Extract the (x, y) coordinate from the center of the cell holding the provided text.  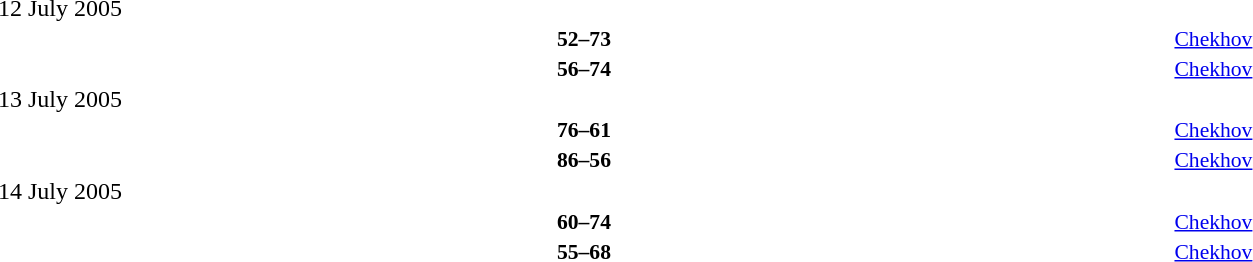
56–74 (584, 68)
86–56 (584, 160)
52–73 (584, 38)
60–74 (584, 222)
76–61 (584, 130)
